Detect which cell encompasses the target text, then output its (x, y) center coordinate. 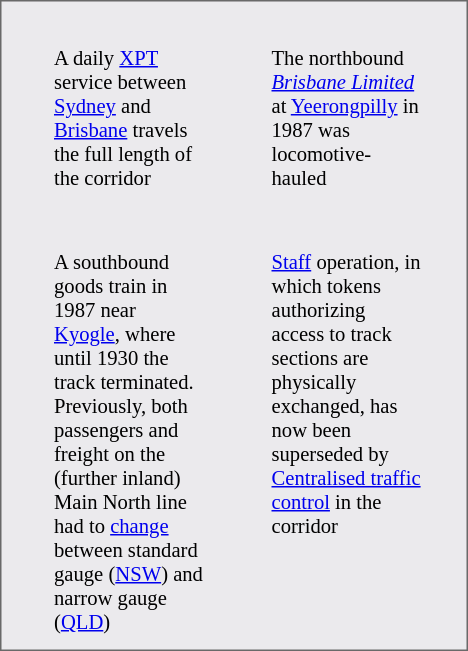
A daily XPT service between Sydney and Brisbane travels the full length of the corridor (129, 119)
The northbound Brisbane Limited at Yeerongpilly in 1987 was locomotive-hauled (346, 119)
